Detect which cell encompasses the target text, then output its (x, y) center coordinate. 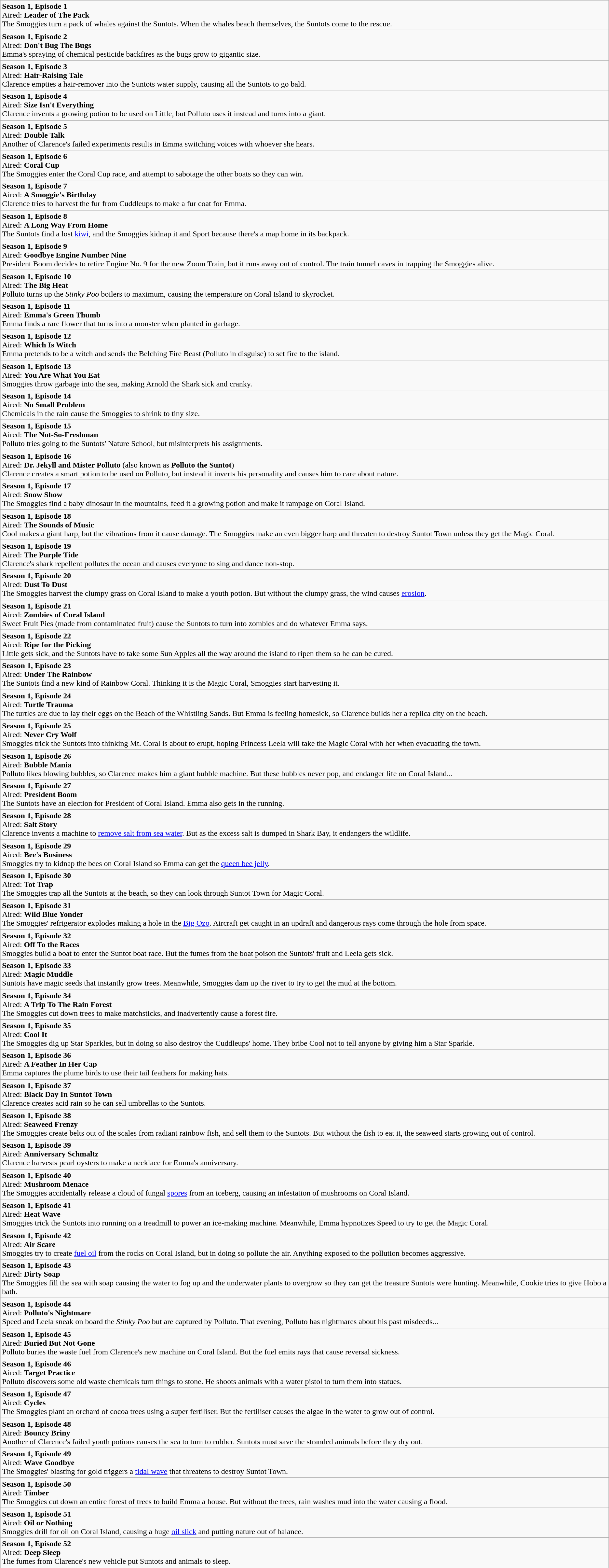
Season 1, Episode 11Aired: Emma's Green ThumbEmma finds a rare flower that turns into a monster when planted in garbage. (304, 315)
Season 1, Episode 27Aired: President BoomThe Suntots have an election for President of Coral Island. Emma also gets in the running. (304, 794)
Season 1, Episode 39Aired: Anniversary SchmaltzClarence harvests pearl oysters to make a necklace for Emma's anniversary. (304, 1154)
Season 1, Episode 14Aired: No Small ProblemChemicals in the rain cause the Smoggies to shrink to tiny size. (304, 405)
Season 1, Episode 36Aired: A Feather In Her CapEmma captures the plume birds to use their tail feathers for making hats. (304, 1064)
Season 1, Episode 17Aired: Snow ShowThe Smoggies find a baby dinosaur in the mountains, feed it a growing potion and make it rampage on Coral Island. (304, 495)
Season 1, Episode 2Aired: Don't Bug The BugsEmma's spraying of chemical pesticide backfires as the bugs grow to gigantic size. (304, 45)
Season 1, Episode 13Aired: You Are What You EatSmoggies throw garbage into the sea, making Arnold the Shark sick and cranky. (304, 375)
Season 1, Episode 10Aired: The Big HeatPolluto turns up the Stinky Poo boilers to maximum, causing the temperature on Coral Island to skyrocket. (304, 285)
Season 1, Episode 52Aired: Deep SleepThe fumes from Clarence's new vehicle put Suntots and animals to sleep. (304, 1553)
Season 1, Episode 3Aired: Hair-Raising TaleClarence empties a hair-remover into the Suntots water supply, causing all the Suntots to go bald. (304, 75)
Season 1, Episode 19Aired: The Purple TideClarence's shark repellent pollutes the ocean and causes everyone to sing and dance non-stop. (304, 555)
Season 1, Episode 7Aired: A Smoggie's BirthdayClarence tries to harvest the fur from Cuddleups to make a fur coat for Emma. (304, 195)
Season 1, Episode 5Aired: Double TalkAnother of Clarence's failed experiments results in Emma switching voices with whoever she hears. (304, 135)
Season 1, Episode 37Aired: Black Day In Suntot TownClarence creates acid rain so he can sell umbrellas to the Suntots. (304, 1094)
Season 1, Episode 15Aired: The Not-So-FreshmanPolluto tries going to the Suntots' Nature School, but misinterprets his assignments. (304, 435)
Season 1, Episode 34Aired: A Trip To The Rain ForestThe Smoggies cut down trees to make matchsticks, and inadvertently cause a forest fire. (304, 1004)
Season 1, Episode 29Aired: Bee's BusinessSmoggies try to kidnap the bees on Coral Island so Emma can get the queen bee jelly. (304, 854)
Season 1, Episode 51Aired: Oil or NothingSmoggies drill for oil on Coral Island, causing a huge oil slick and putting nature out of balance. (304, 1523)
Season 1, Episode 30Aired: Tot TrapThe Smoggies trap all the Suntots at the beach, so they can look through Suntot Town for Magic Coral. (304, 885)
Season 1, Episode 6Aired: Coral CupThe Smoggies enter the Coral Cup race, and attempt to sabotage the other boats so they can win. (304, 165)
Season 1, Episode 49Aired: Wave GoodbyeThe Smoggies' blasting for gold triggers a tidal wave that threatens to destroy Suntot Town. (304, 1463)
